Detect which cell encompasses the target text, then output its (X, Y) center coordinate. 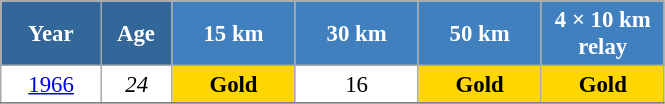
50 km (480, 34)
15 km (234, 34)
Year (52, 34)
24 (136, 85)
16 (356, 85)
1966 (52, 85)
30 km (356, 34)
Age (136, 34)
4 × 10 km relay (602, 34)
